Detect which cell encompasses the target text, then output its [x, y] center coordinate. 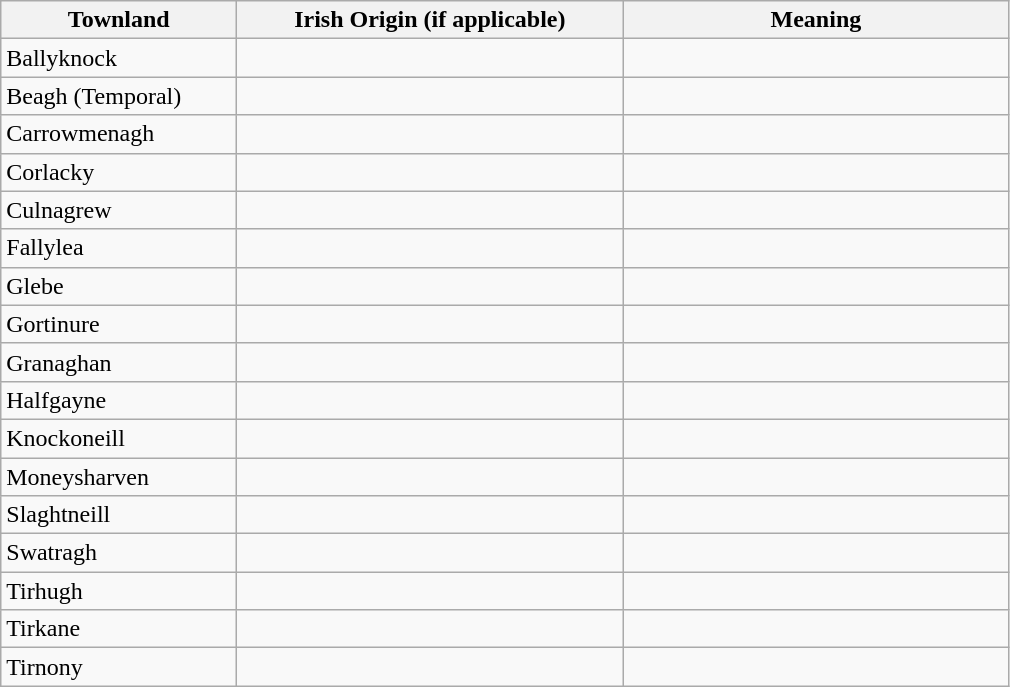
Townland [119, 20]
Meaning [816, 20]
Culnagrew [119, 210]
Knockoneill [119, 438]
Gortinure [119, 324]
Ballyknock [119, 58]
Tirnony [119, 667]
Corlacky [119, 172]
Granaghan [119, 362]
Tirkane [119, 629]
Fallylea [119, 248]
Glebe [119, 286]
Irish Origin (if applicable) [430, 20]
Slaghtneill [119, 515]
Carrowmenagh [119, 134]
Halfgayne [119, 400]
Swatragh [119, 553]
Moneysharven [119, 477]
Beagh (Temporal) [119, 96]
Tirhugh [119, 591]
